Output the (X, Y) coordinate of the center of the cell containing the given text.  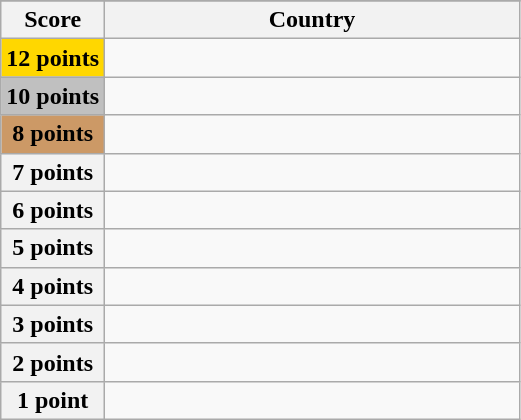
8 points (53, 134)
7 points (53, 172)
Score (53, 20)
2 points (53, 362)
12 points (53, 58)
6 points (53, 210)
Country (312, 20)
5 points (53, 248)
3 points (53, 324)
10 points (53, 96)
1 point (53, 400)
4 points (53, 286)
